Return the (x, y) coordinate for the center point of the cell that contains the specified text.  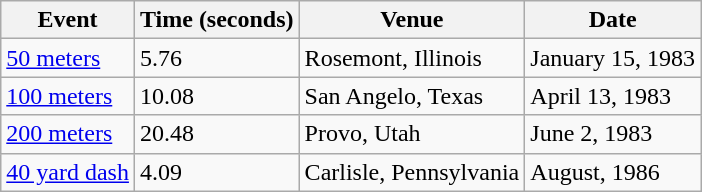
January 15, 1983 (613, 58)
50 meters (68, 58)
August, 1986 (613, 172)
Date (613, 20)
4.09 (216, 172)
Carlisle, Pennsylvania (412, 172)
Rosemont, Illinois (412, 58)
100 meters (68, 96)
Event (68, 20)
10.08 (216, 96)
April 13, 1983 (613, 96)
200 meters (68, 134)
40 yard dash (68, 172)
San Angelo, Texas (412, 96)
June 2, 1983 (613, 134)
Venue (412, 20)
Time (seconds) (216, 20)
20.48 (216, 134)
Provo, Utah (412, 134)
5.76 (216, 58)
